Determine the (x, y) coordinate at the center of the cell enclosing the given text.  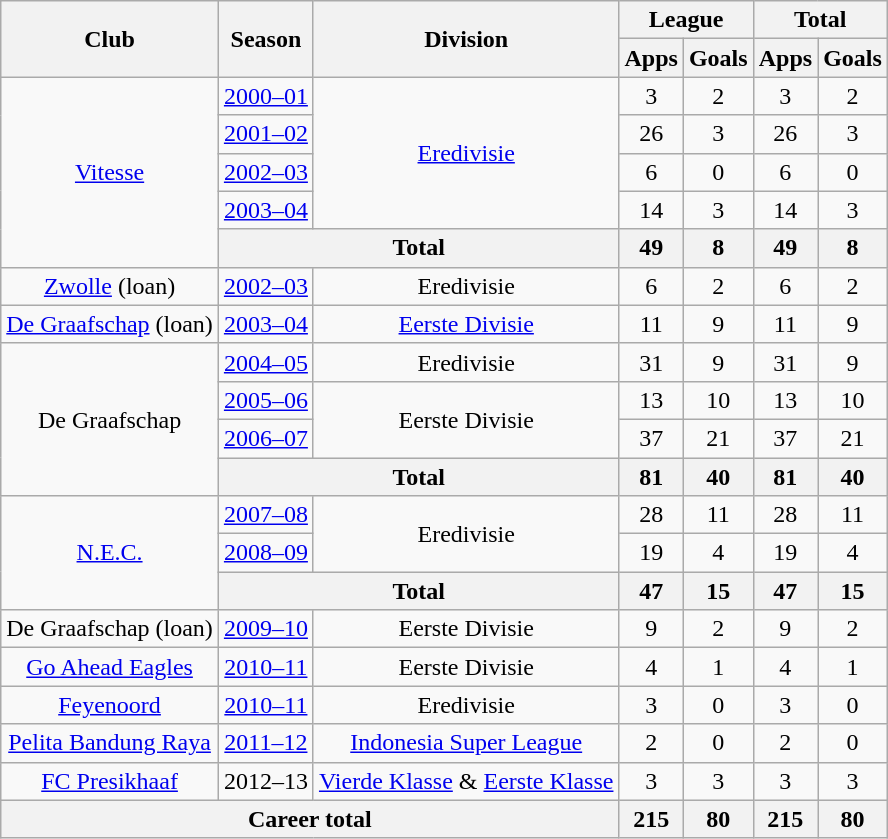
2001–02 (266, 134)
2007–08 (266, 515)
Feyenoord (110, 705)
2004–05 (266, 362)
Zwolle (loan) (110, 286)
2011–12 (266, 743)
Vitesse (110, 172)
League (686, 20)
2000–01 (266, 96)
De Graafschap (110, 419)
2009–10 (266, 629)
Go Ahead Eagles (110, 667)
Club (110, 39)
2008–09 (266, 553)
Pelita Bandung Raya (110, 743)
FC Presikhaaf (110, 781)
2006–07 (266, 438)
Vierde Klasse & Eerste Klasse (466, 781)
2012–13 (266, 781)
Season (266, 39)
Career total (310, 819)
N.E.C. (110, 553)
Division (466, 39)
2005–06 (266, 400)
Indonesia Super League (466, 743)
